Capture the cell that displays the provided text and extract its [x, y] central coordinate. 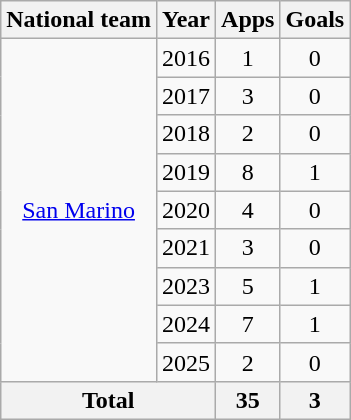
2023 [186, 286]
8 [248, 172]
5 [248, 286]
2021 [186, 248]
Year [186, 20]
2024 [186, 324]
2020 [186, 210]
7 [248, 324]
Goals [315, 20]
2018 [186, 134]
2016 [186, 58]
2019 [186, 172]
35 [248, 400]
National team [79, 20]
Total [108, 400]
4 [248, 210]
San Marino [79, 210]
2025 [186, 362]
Apps [248, 20]
2017 [186, 96]
